Scan for the cell matching the given text and deliver its (X, Y) coordinate at center. 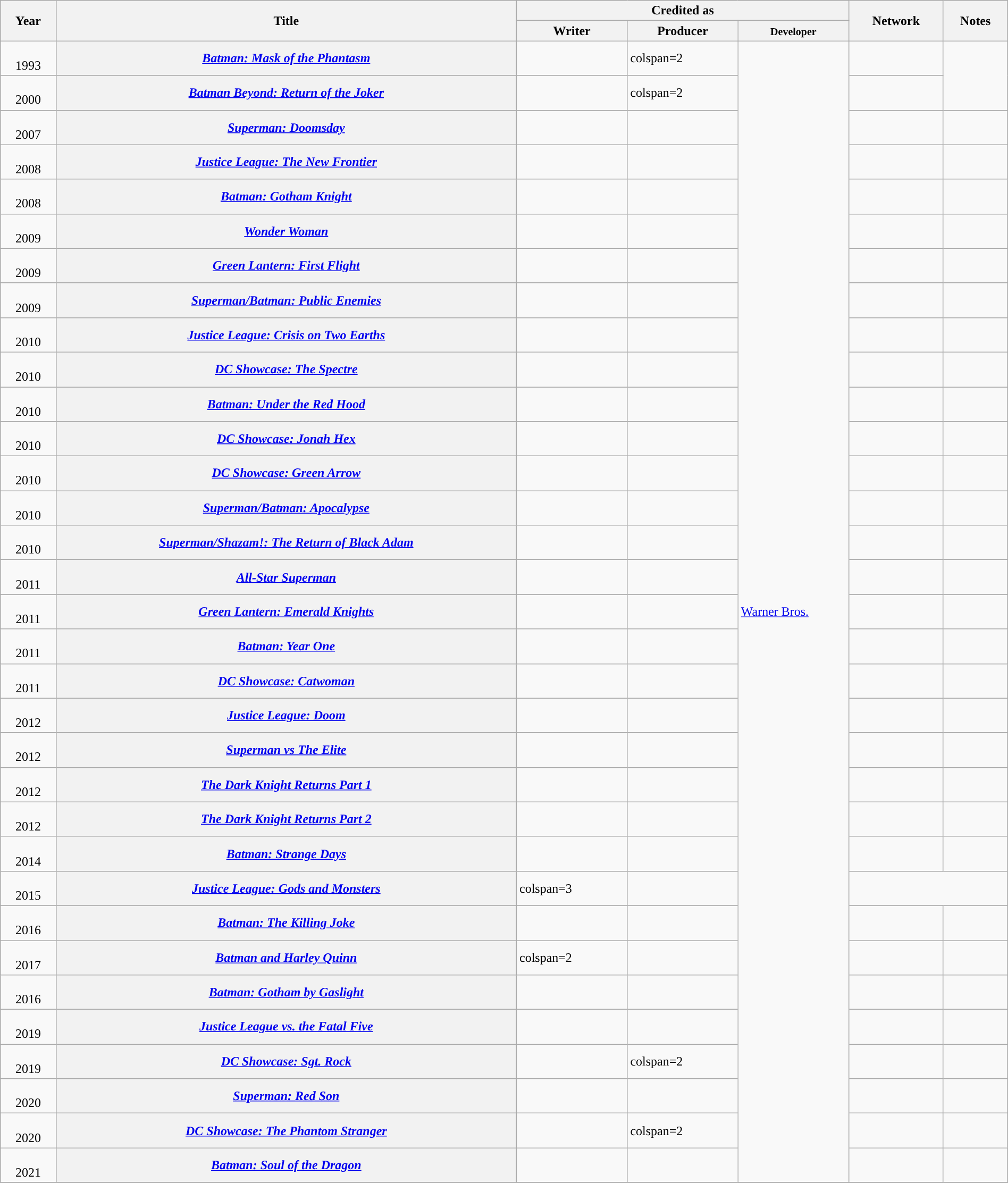
All-Star Superman (286, 577)
Batman: Soul of the Dragon (286, 1165)
DC Showcase: The Phantom Stranger (286, 1130)
DC Showcase: Green Arrow (286, 473)
Network (896, 21)
Superman: Red Son (286, 1096)
Year (28, 21)
Producer (683, 31)
The Dark Knight Returns Part 1 (286, 785)
DC Showcase: Catwoman (286, 681)
colspan=3 (572, 888)
Batman Beyond: Return of the Joker (286, 93)
Warner Bros. (793, 611)
Batman: Gotham by Gaslight (286, 992)
Writer (572, 31)
Title (286, 21)
Superman: Doomsday (286, 128)
2014 (28, 854)
2017 (28, 957)
Justice League vs. the Fatal Five (286, 1027)
DC Showcase: Jonah Hex (286, 439)
Green Lantern: First Flight (286, 266)
Credited as (683, 11)
Batman: Mask of the Phantasm (286, 58)
Justice League: Crisis on Two Earths (286, 335)
Developer (793, 31)
Superman vs The Elite (286, 750)
Justice League: The New Frontier (286, 162)
2015 (28, 888)
Superman/Batman: Public Enemies (286, 300)
Batman and Harley Quinn (286, 957)
DC Showcase: Sgt. Rock (286, 1061)
Superman/Batman: Apocalypse (286, 508)
2000 (28, 93)
2021 (28, 1165)
1993 (28, 58)
DC Showcase: The Spectre (286, 369)
Notes (975, 21)
2007 (28, 128)
Batman: Under the Red Hood (286, 404)
The Dark Knight Returns Part 2 (286, 819)
Justice League: Gods and Monsters (286, 888)
Superman/Shazam!: The Return of Black Adam (286, 542)
Batman: The Killing Joke (286, 923)
Green Lantern: Emerald Knights (286, 611)
Wonder Woman (286, 231)
Batman: Strange Days (286, 854)
Batman: Year One (286, 647)
Batman: Gotham Knight (286, 197)
Justice League: Doom (286, 716)
